Locate the cell with the specified text and output its [x, y] center coordinate. 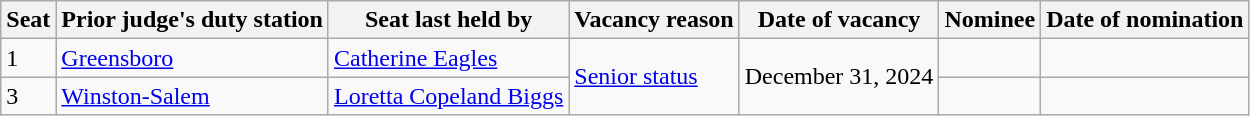
Loretta Copeland Biggs [448, 96]
Seat [28, 20]
Vacancy reason [654, 20]
Greensboro [192, 58]
Date of nomination [1145, 20]
Date of vacancy [839, 20]
Senior status [654, 77]
1 [28, 58]
3 [28, 96]
December 31, 2024 [839, 77]
Catherine Eagles [448, 58]
Winston-Salem [192, 96]
Seat last held by [448, 20]
Prior judge's duty station [192, 20]
Nominee [990, 20]
